For the text-containing cell, return its midpoint in (x, y) coordinate format. 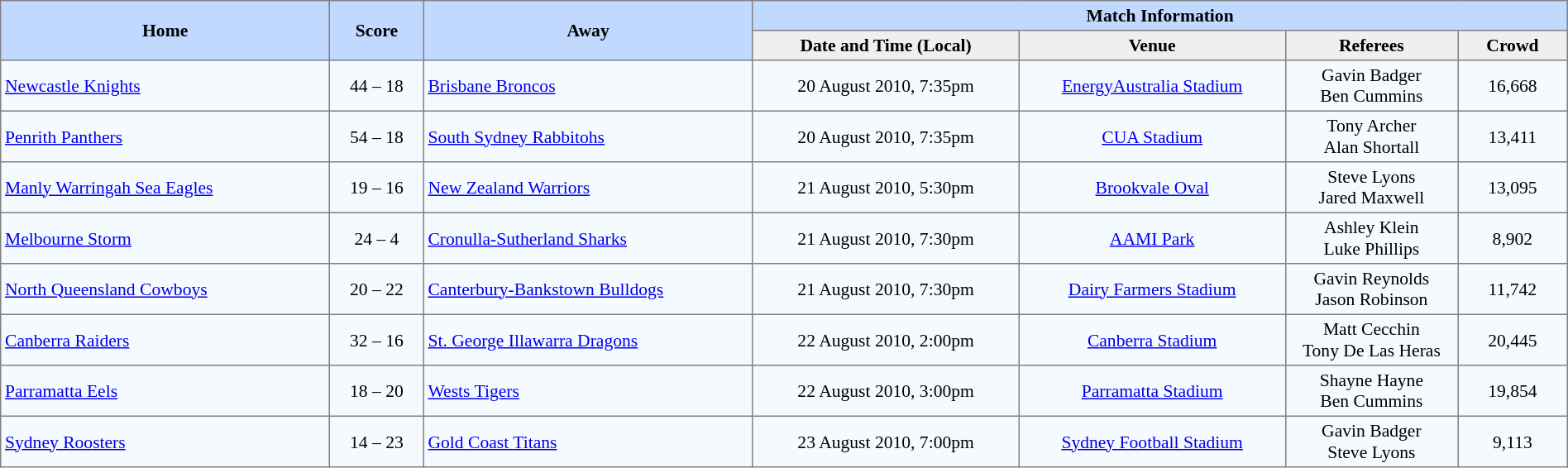
Sydney Roosters (165, 442)
St. George Illawarra Dragons (588, 340)
19,854 (1513, 391)
9,113 (1513, 442)
Matt CecchinTony De Las Heras (1371, 340)
32 – 16 (377, 340)
13,411 (1513, 136)
Gold Coast Titans (588, 442)
Shayne HayneBen Cummins (1371, 391)
CUA Stadium (1152, 136)
Brookvale Oval (1152, 188)
Wests Tigers (588, 391)
Canberra Stadium (1152, 340)
Referees (1371, 45)
Crowd (1513, 45)
Away (588, 31)
Ashley KleinLuke Phillips (1371, 238)
8,902 (1513, 238)
24 – 4 (377, 238)
18 – 20 (377, 391)
Cronulla-Sutherland Sharks (588, 238)
Gavin BadgerBen Cummins (1371, 86)
Gavin ReynoldsJason Robinson (1371, 289)
22 August 2010, 2:00pm (886, 340)
South Sydney Rabbitohs (588, 136)
Canberra Raiders (165, 340)
16,668 (1513, 86)
19 – 16 (377, 188)
23 August 2010, 7:00pm (886, 442)
Parramatta Stadium (1152, 391)
Match Information (1159, 16)
44 – 18 (377, 86)
EnergyAustralia Stadium (1152, 86)
Brisbane Broncos (588, 86)
North Queensland Cowboys (165, 289)
Penrith Panthers (165, 136)
Manly Warringah Sea Eagles (165, 188)
14 – 23 (377, 442)
Home (165, 31)
Gavin BadgerSteve Lyons (1371, 442)
22 August 2010, 3:00pm (886, 391)
Tony ArcherAlan Shortall (1371, 136)
54 – 18 (377, 136)
New Zealand Warriors (588, 188)
20 – 22 (377, 289)
Canterbury-Bankstown Bulldogs (588, 289)
20,445 (1513, 340)
13,095 (1513, 188)
Sydney Football Stadium (1152, 442)
Venue (1152, 45)
AAMI Park (1152, 238)
Steve LyonsJared Maxwell (1371, 188)
Dairy Farmers Stadium (1152, 289)
Date and Time (Local) (886, 45)
21 August 2010, 5:30pm (886, 188)
11,742 (1513, 289)
Score (377, 31)
Parramatta Eels (165, 391)
Newcastle Knights (165, 86)
Melbourne Storm (165, 238)
